Capture the cell that displays the provided text and extract its [X, Y] central coordinate. 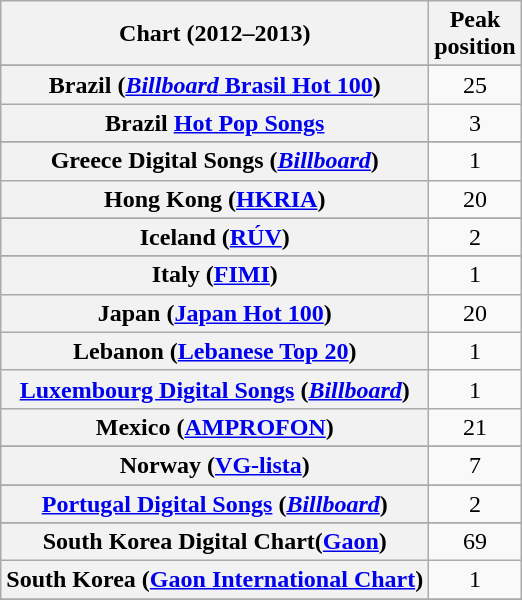
Japan (Japan Hot 100) [215, 313]
Brazil Hot Pop Songs [215, 123]
Luxembourg Digital Songs (Billboard) [215, 389]
South Korea (Gaon International Chart) [215, 580]
21 [475, 427]
Peakposition [475, 34]
69 [475, 542]
Brazil (Billboard Brasil Hot 100) [215, 85]
South Korea Digital Chart(Gaon) [215, 542]
7 [475, 465]
Hong Kong (HKRIA) [215, 199]
Norway (VG-lista) [215, 465]
Lebanon (Lebanese Top 20) [215, 351]
Italy (FIMI) [215, 275]
Greece Digital Songs (Billboard) [215, 161]
Chart (2012–2013) [215, 34]
Mexico (AMPROFON) [215, 427]
Portugal Digital Songs (Billboard) [215, 503]
3 [475, 123]
Iceland (RÚV) [215, 237]
25 [475, 85]
